Detect which cell encompasses the target text, then output its (X, Y) center coordinate. 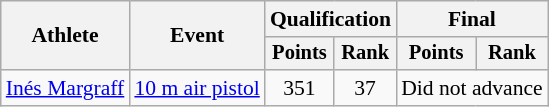
Athlete (66, 36)
351 (300, 88)
Did not advance (472, 88)
Qualification (330, 19)
37 (365, 88)
Inés Margraff (66, 88)
10 m air pistol (196, 88)
Event (196, 36)
Final (472, 19)
